For the text-containing cell, return its midpoint in [X, Y] coordinate format. 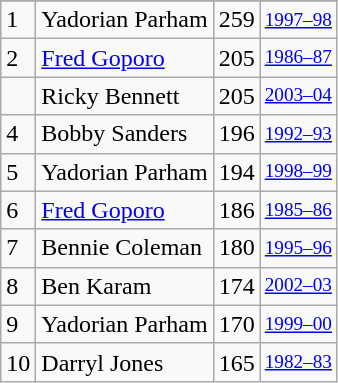
1995–96 [298, 248]
7 [18, 248]
6 [18, 210]
1982–83 [298, 362]
170 [236, 324]
1999–00 [298, 324]
9 [18, 324]
1 [18, 20]
196 [236, 134]
1986–87 [298, 58]
Ricky Bennett [124, 96]
Bobby Sanders [124, 134]
10 [18, 362]
1997–98 [298, 20]
165 [236, 362]
5 [18, 172]
2 [18, 58]
1998–99 [298, 172]
194 [236, 172]
4 [18, 134]
180 [236, 248]
2003–04 [298, 96]
8 [18, 286]
Darryl Jones [124, 362]
186 [236, 210]
174 [236, 286]
2002–03 [298, 286]
1985–86 [298, 210]
Ben Karam [124, 286]
Bennie Coleman [124, 248]
259 [236, 20]
1992–93 [298, 134]
